Detect which cell encompasses the target text, then output its [X, Y] center coordinate. 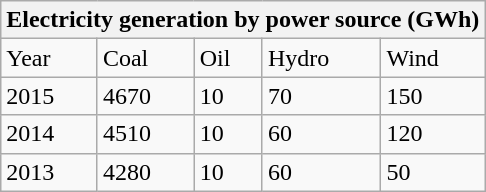
Hydro [322, 58]
2015 [50, 96]
50 [433, 172]
Year [50, 58]
2013 [50, 172]
Oil [228, 58]
4510 [146, 134]
2014 [50, 134]
4280 [146, 172]
Wind [433, 58]
150 [433, 96]
70 [322, 96]
4670 [146, 96]
Coal [146, 58]
Electricity generation by power source (GWh) [243, 20]
120 [433, 134]
